For the text-containing cell, return its midpoint in (X, Y) coordinate format. 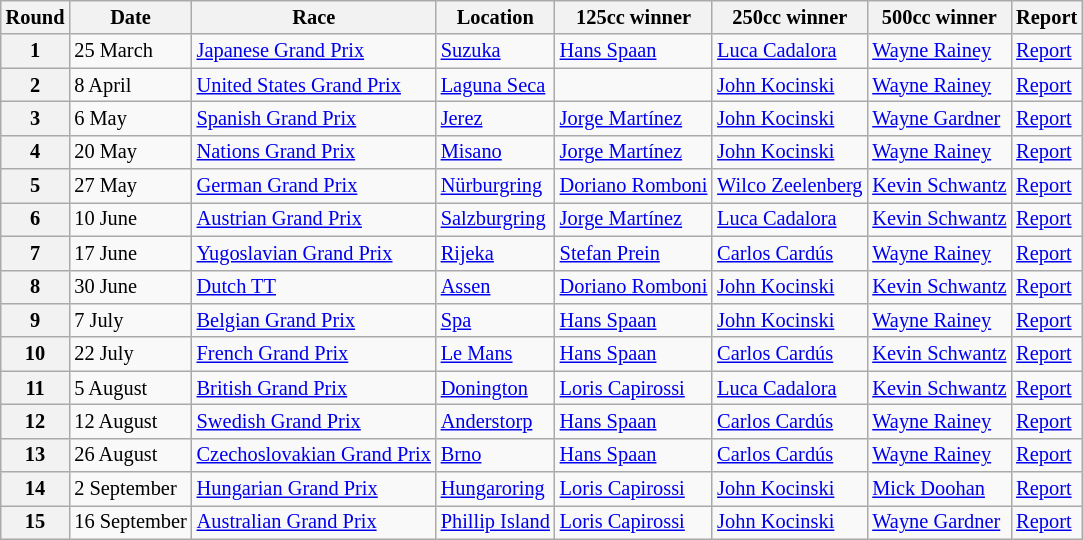
13 (36, 455)
Yugoslavian Grand Prix (314, 253)
German Grand Prix (314, 186)
British Grand Prix (314, 388)
25 March (130, 51)
Hungaroring (496, 489)
5 August (130, 388)
26 August (130, 455)
8 (36, 287)
2 September (130, 489)
Anderstorp (496, 421)
Phillip Island (496, 522)
6 May (130, 118)
2 (36, 85)
Belgian Grand Prix (314, 320)
Rijeka (496, 253)
9 (36, 320)
6 (36, 219)
Jerez (496, 118)
Stefan Prein (634, 253)
12 August (130, 421)
Spa (496, 320)
Swedish Grand Prix (314, 421)
8 April (130, 85)
10 (36, 354)
250cc winner (790, 17)
Laguna Seca (496, 85)
Date (130, 17)
Australian Grand Prix (314, 522)
Race (314, 17)
7 July (130, 320)
27 May (130, 186)
Spanish Grand Prix (314, 118)
Suzuka (496, 51)
Location (496, 17)
16 September (130, 522)
11 (36, 388)
Mick Doohan (939, 489)
1 (36, 51)
Round (36, 17)
14 (36, 489)
Le Mans (496, 354)
Hungarian Grand Prix (314, 489)
20 May (130, 152)
Czechoslovakian Grand Prix (314, 455)
125cc winner (634, 17)
Japanese Grand Prix (314, 51)
7 (36, 253)
30 June (130, 287)
United States Grand Prix (314, 85)
Donington (496, 388)
12 (36, 421)
Brno (496, 455)
Nations Grand Prix (314, 152)
Salzburgring (496, 219)
4 (36, 152)
French Grand Prix (314, 354)
Dutch TT (314, 287)
Misano (496, 152)
10 June (130, 219)
15 (36, 522)
Austrian Grand Prix (314, 219)
5 (36, 186)
17 June (130, 253)
Assen (496, 287)
Wilco Zeelenberg (790, 186)
Nürburgring (496, 186)
500cc winner (939, 17)
22 July (130, 354)
3 (36, 118)
